Identify which cell holds the provided text, then report its [x, y] central coordinate. 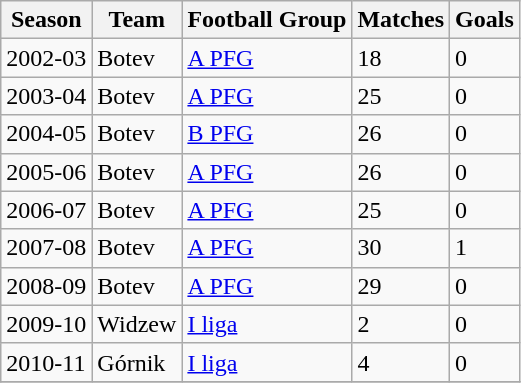
4 [401, 362]
2004-05 [46, 134]
2005-06 [46, 172]
Widzew [137, 324]
30 [401, 248]
Team [137, 20]
2008-09 [46, 286]
2009-10 [46, 324]
Górnik [137, 362]
2007-08 [46, 248]
Goals [485, 20]
2006-07 [46, 210]
Season [46, 20]
1 [485, 248]
2003-04 [46, 96]
Football Group [267, 20]
Matches [401, 20]
18 [401, 58]
2010-11 [46, 362]
2 [401, 324]
29 [401, 286]
B PFG [267, 134]
2002-03 [46, 58]
